Locate the cell with the specified text and output its [x, y] center coordinate. 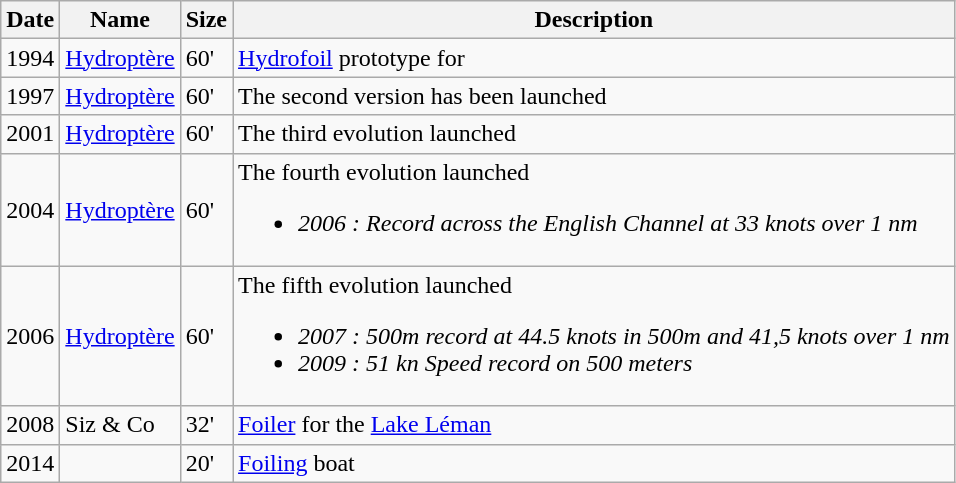
Siz & Co [120, 425]
2008 [30, 425]
The fourth evolution launched2006 : Record across the English Channel at 33 knots over 1 nm [594, 210]
2001 [30, 134]
2004 [30, 210]
32' [206, 425]
2014 [30, 463]
Hydrofoil prototype for [594, 58]
1994 [30, 58]
Size [206, 20]
Name [120, 20]
The second version has been launched [594, 96]
The fifth evolution launched2007 : 500m record at 44.5 knots in 500m and 41,5 knots over 1 nm 2009 : 51 kn Speed record on 500 meters [594, 336]
20' [206, 463]
2006 [30, 336]
Foiler for the Lake Léman [594, 425]
Description [594, 20]
1997 [30, 96]
Foiling boat [594, 463]
Date [30, 20]
The third evolution launched [594, 134]
